Extract the [x, y] coordinate from the center of the cell holding the provided text.  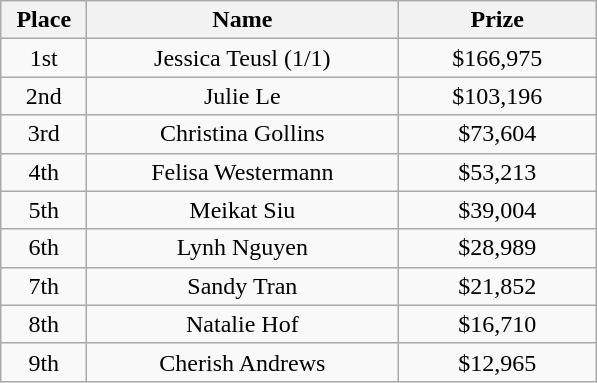
5th [44, 210]
Natalie Hof [242, 324]
Cherish Andrews [242, 362]
Jessica Teusl (1/1) [242, 58]
4th [44, 172]
$39,004 [498, 210]
6th [44, 248]
8th [44, 324]
Meikat Siu [242, 210]
$21,852 [498, 286]
$28,989 [498, 248]
3rd [44, 134]
7th [44, 286]
$166,975 [498, 58]
1st [44, 58]
$73,604 [498, 134]
2nd [44, 96]
$53,213 [498, 172]
Lynh Nguyen [242, 248]
9th [44, 362]
Felisa Westermann [242, 172]
$103,196 [498, 96]
$16,710 [498, 324]
Prize [498, 20]
Name [242, 20]
Julie Le [242, 96]
Place [44, 20]
Sandy Tran [242, 286]
Christina Gollins [242, 134]
$12,965 [498, 362]
